Capture the cell that displays the provided text and extract its [X, Y] central coordinate. 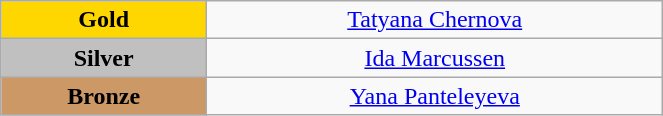
Silver [104, 58]
Gold [104, 20]
Ida Marcussen [435, 58]
Bronze [104, 96]
Yana Panteleyeva [435, 96]
Tatyana Chernova [435, 20]
